Locate the cell with the specified text and output its (X, Y) center coordinate. 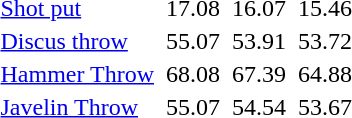
67.39 (260, 74)
55.07 (194, 41)
53.91 (260, 41)
68.08 (194, 74)
